Detect which cell encompasses the target text, then output its [x, y] center coordinate. 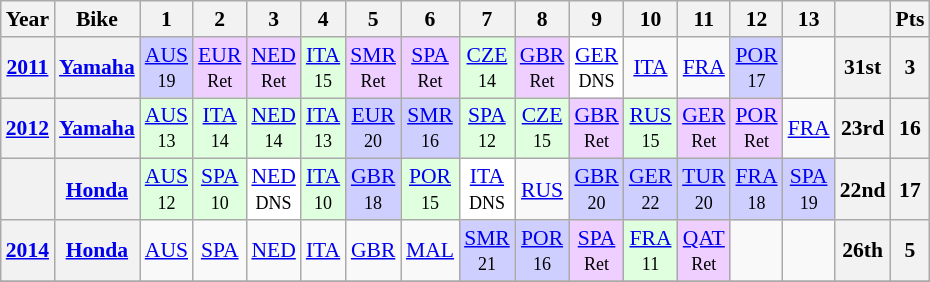
SPA [220, 250]
ITA10 [323, 190]
ITADNS [487, 190]
NED [273, 250]
SPA19 [809, 190]
12 [756, 19]
Year [28, 19]
17 [910, 190]
POR17 [756, 68]
ITA13 [323, 128]
SMRRet [373, 68]
GERDNS [596, 68]
31st [863, 68]
9 [596, 19]
RUS15 [650, 128]
NEDDNS [273, 190]
10 [650, 19]
GBR20 [596, 190]
PORRet [756, 128]
EURRet [220, 68]
Pts [910, 19]
EUR20 [373, 128]
GBR18 [373, 190]
22nd [863, 190]
2 [220, 19]
RUS [542, 190]
ITA14 [220, 128]
13 [809, 19]
GER22 [650, 190]
FRA18 [756, 190]
Bike [97, 19]
QATRet [704, 250]
26th [863, 250]
GBR [373, 250]
1 [166, 19]
AUS12 [166, 190]
AUS [166, 250]
2012 [28, 128]
SMR16 [430, 128]
FRA11 [650, 250]
TUR20 [704, 190]
16 [910, 128]
SMR21 [487, 250]
GERRet [704, 128]
4 [323, 19]
23rd [863, 128]
POR15 [430, 190]
11 [704, 19]
CZE15 [542, 128]
NED14 [273, 128]
NEDRet [273, 68]
MAL [430, 250]
POR16 [542, 250]
AUS19 [166, 68]
8 [542, 19]
2014 [28, 250]
SPA12 [487, 128]
2011 [28, 68]
AUS13 [166, 128]
7 [487, 19]
6 [430, 19]
SPA10 [220, 190]
CZE14 [487, 68]
ITA15 [323, 68]
